Locate the cell with the specified text and output its (X, Y) center coordinate. 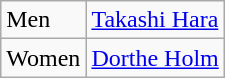
Women (44, 58)
Men (44, 20)
Dorthe Holm (155, 58)
Takashi Hara (155, 20)
